Scan for the cell matching the given text and deliver its (X, Y) coordinate at center. 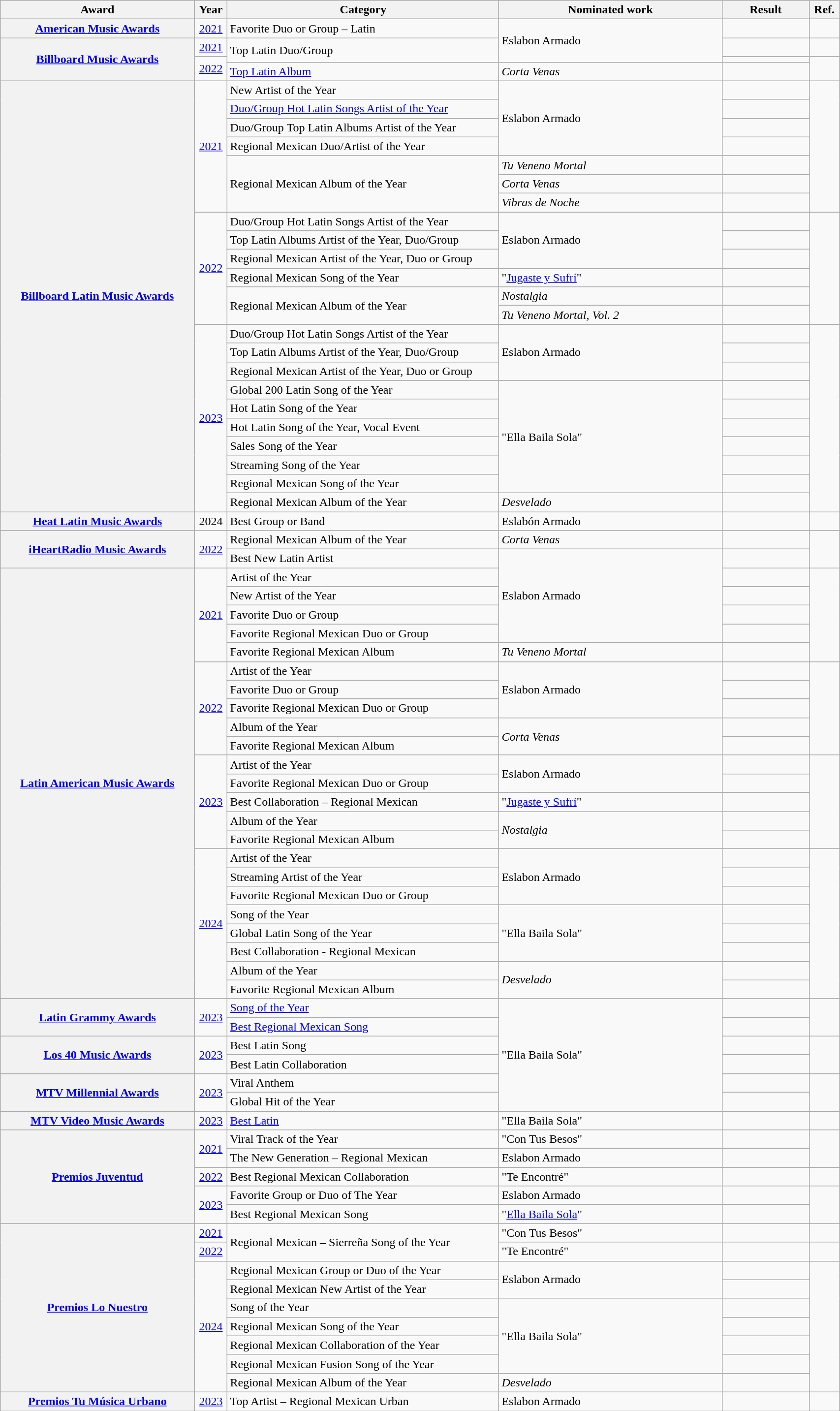
Billboard Music Awards (97, 59)
Los 40 Music Awards (97, 1055)
Vibras de Noche (610, 202)
Streaming Artist of the Year (363, 877)
Category (363, 10)
Tu Veneno Mortal, Vol. 2 (610, 315)
Result (766, 10)
Premios Juventud (97, 1177)
Premios Lo Nuestro (97, 1308)
Best Collaboration – Regional Mexican (363, 802)
Best Group or Band (363, 521)
MTV Video Music Awards (97, 1121)
Regional Mexican Collaboration of the Year (363, 1345)
Premios Tu Música Urbano (97, 1401)
Year (211, 10)
Viral Track of the Year (363, 1139)
The New Generation – Regional Mexican (363, 1158)
Best New Latin Artist (363, 559)
Global Hit of the Year (363, 1101)
Latin Grammy Awards (97, 1017)
Best Collaboration - Regional Mexican (363, 952)
Viral Anthem (363, 1083)
Eslabón Armado (610, 521)
Nominated work (610, 10)
Award (97, 10)
Best Latin Song (363, 1045)
Top Latin Duo/Group (363, 50)
MTV Millennial Awards (97, 1092)
Favorite Duo or Group – Latin (363, 29)
Regional Mexican Fusion Song of the Year (363, 1364)
Latin American Music Awards (97, 784)
Ref. (825, 10)
Global Latin Song of the Year (363, 933)
Top Latin Album (363, 71)
American Music Awards (97, 29)
Streaming Song of the Year (363, 465)
Favorite Group or Duo of The Year (363, 1195)
Best Latin (363, 1121)
Regional Mexican Duo/Artist of the Year (363, 146)
Sales Song of the Year (363, 446)
iHeartRadio Music Awards (97, 549)
Duo/Group Top Latin Albums Artist of the Year (363, 127)
Regional Mexican Group or Duo of the Year (363, 1270)
Top Artist – Regional Mexican Urban (363, 1401)
Regional Mexican New Artist of the Year (363, 1289)
Global 200 Latin Song of the Year (363, 390)
Heat Latin Music Awards (97, 521)
Billboard Latin Music Awards (97, 296)
Regional Mexican – Sierreña Song of the Year (363, 1242)
Hot Latin Song of the Year (363, 408)
Best Latin Collaboration (363, 1064)
Hot Latin Song of the Year, Vocal Event (363, 427)
Best Regional Mexican Collaboration (363, 1177)
